Identify which cell holds the provided text, then report its (x, y) central coordinate. 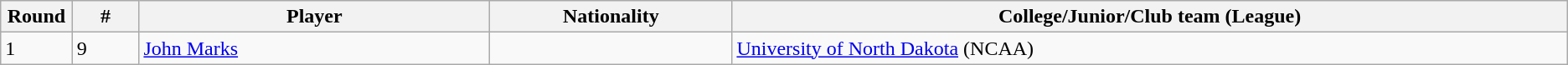
Nationality (611, 17)
University of North Dakota (NCAA) (1149, 48)
# (106, 17)
John Marks (315, 48)
1 (37, 48)
College/Junior/Club team (League) (1149, 17)
Player (315, 17)
9 (106, 48)
Round (37, 17)
